Provide the [x, y] coordinate of the cell's center where the given text is located.  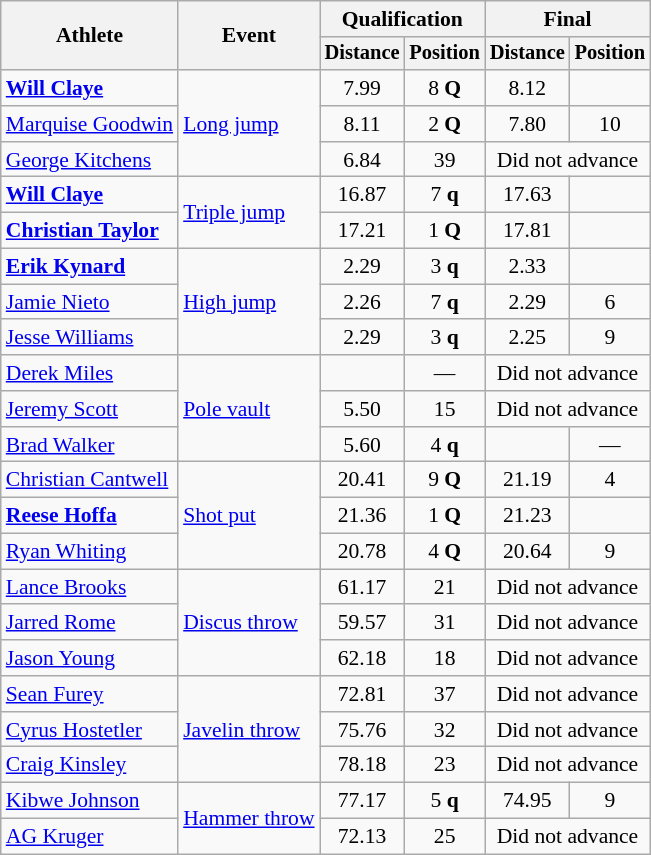
62.18 [362, 658]
Jeremy Scott [90, 409]
17.21 [362, 231]
21.19 [528, 480]
2.25 [528, 338]
7.99 [362, 88]
Christian Taylor [90, 231]
Jason Young [90, 658]
39 [444, 160]
10 [610, 124]
78.18 [362, 765]
Shot put [248, 516]
Erik Kynard [90, 267]
High jump [248, 302]
59.57 [362, 623]
Triple jump [248, 212]
7.80 [528, 124]
Jarred Rome [90, 623]
Event [248, 36]
9 Q [444, 480]
75.76 [362, 730]
4 q [444, 445]
2.26 [362, 302]
18 [444, 658]
37 [444, 694]
Marquise Goodwin [90, 124]
Christian Cantwell [90, 480]
Brad Walker [90, 445]
Craig Kinsley [90, 765]
Jesse Williams [90, 338]
25 [444, 837]
Lance Brooks [90, 587]
17.63 [528, 195]
George Kitchens [90, 160]
21.23 [528, 516]
4 [610, 480]
20.41 [362, 480]
72.13 [362, 837]
5.50 [362, 409]
Kibwe Johnson [90, 801]
31 [444, 623]
Final [568, 19]
2.33 [528, 267]
Cyrus Hostetler [90, 730]
20.64 [528, 552]
Derek Miles [90, 373]
17.81 [528, 231]
2 Q [444, 124]
Sean Furey [90, 694]
32 [444, 730]
77.17 [362, 801]
Javelin throw [248, 730]
Qualification [402, 19]
5 q [444, 801]
61.17 [362, 587]
6 [610, 302]
6.84 [362, 160]
Reese Hoffa [90, 516]
Discus throw [248, 622]
15 [444, 409]
Pole vault [248, 408]
Athlete [90, 36]
72.81 [362, 694]
Long jump [248, 124]
8.11 [362, 124]
20.78 [362, 552]
AG Kruger [90, 837]
4 Q [444, 552]
74.95 [528, 801]
Ryan Whiting [90, 552]
Jamie Nieto [90, 302]
21 [444, 587]
23 [444, 765]
5.60 [362, 445]
Hammer throw [248, 818]
16.87 [362, 195]
21.36 [362, 516]
8.12 [528, 88]
8 Q [444, 88]
